Identify which cell holds the provided text, then report its [x, y] central coordinate. 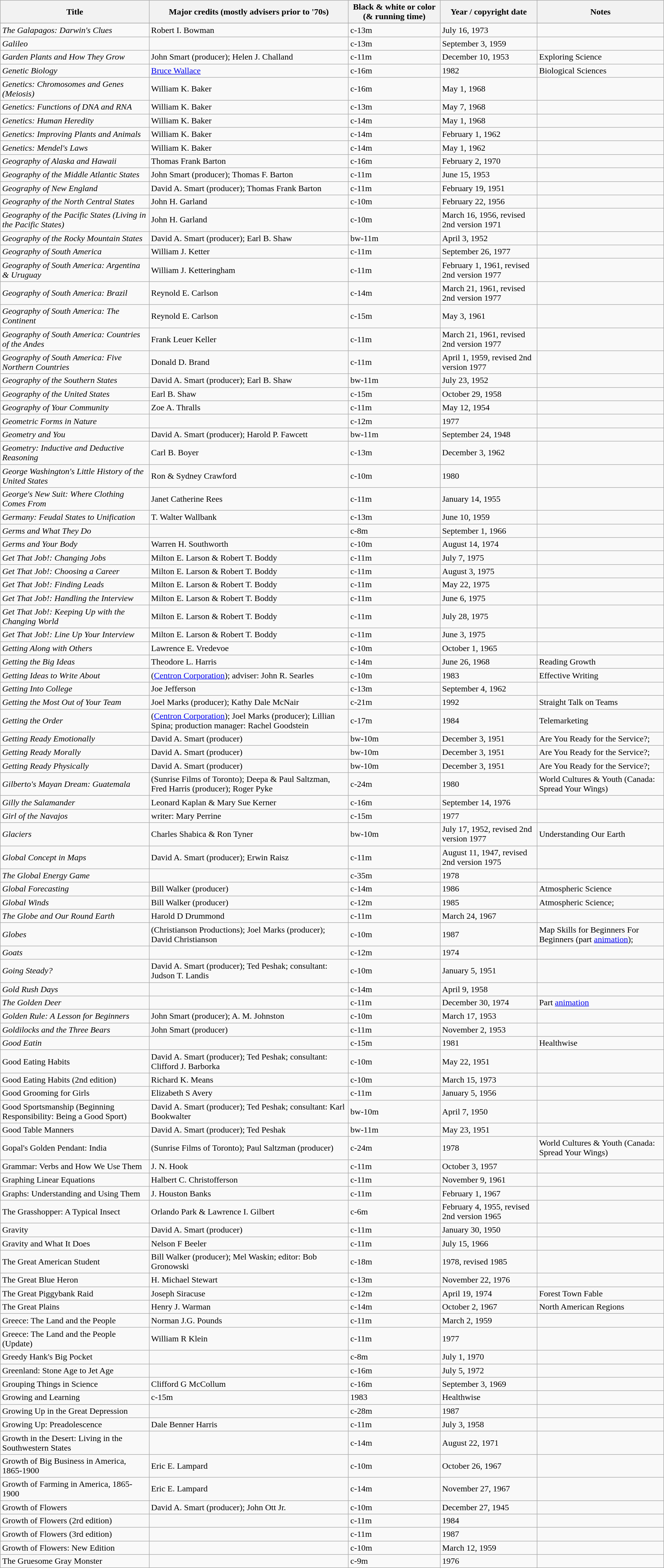
Get That Job!: Finding Leads [75, 585]
1986 [489, 889]
T. Walter Wallbank [249, 517]
Goldilocks and the Three Bears [75, 1030]
November 22, 1976 [489, 1280]
Geography of South America: The Continent [75, 316]
Genetics: Functions of DNA and RNA [75, 107]
December 27, 1945 [489, 1507]
Geography of South America: Five Northern Countries [75, 362]
Growth of Farming in America, 1865-1900 [75, 1489]
(Centron Corporation); adviser: John R. Searles [249, 675]
December 30, 1974 [489, 1003]
March 15, 1973 [489, 1080]
November 27, 1967 [489, 1489]
Geography of the Rocky Mountain States [75, 238]
Getting Ready Morally [75, 752]
February 1, 1961, revised 2nd version 1977 [489, 270]
September 1, 1966 [489, 531]
David A. Smart (producer); Thomas Frank Barton [249, 188]
July 23, 1952 [489, 380]
Growth of Flowers [75, 1507]
July 3, 1958 [489, 1424]
October 3, 1957 [489, 1166]
Gilly the Salamander [75, 802]
Straight Talk on Teams [600, 702]
Halbert C. Christofferson [249, 1180]
Gilberto's Mayan Dream: Guatemala [75, 784]
January 30, 1950 [489, 1230]
Telemarketing [600, 721]
Forest Town Fable [600, 1294]
David A. Smart (producer); Ted Peshak; consultant: Clifford J. Barborka [249, 1062]
1992 [489, 702]
Globes [75, 934]
September 14, 1976 [489, 802]
c-6m [394, 1211]
Growth of Flowers (2rd edition) [75, 1521]
Janet Catherine Rees [249, 499]
Carl B. Boyer [249, 452]
Theodore L. Harris [249, 662]
Thomas Frank Barton [249, 161]
Henry J. Warman [249, 1307]
March 24, 1967 [489, 916]
Geography of South America [75, 252]
November 2, 1953 [489, 1030]
Elizabeth S Avery [249, 1093]
August 14, 1974 [489, 544]
Going Steady? [75, 971]
May 22, 1951 [489, 1062]
Greece: The Land and the People [75, 1320]
December 3, 1962 [489, 452]
The Great American Student [75, 1262]
December 10, 1953 [489, 57]
Geography of South America: Countries of the Andes [75, 339]
Genetics: Human Heredity [75, 121]
January 5, 1956 [489, 1093]
April 7, 1950 [489, 1111]
Getting Ready Emotionally [75, 739]
Grouping Things in Science [75, 1384]
June 10, 1959 [489, 517]
July 1, 1970 [489, 1357]
George's New Suit: Where Clothing Comes From [75, 499]
Genetic Biology [75, 71]
The Globe and Our Round Earth [75, 916]
Geography of the Middle Atlantic States [75, 174]
c-35m [394, 875]
September 24, 1948 [489, 434]
The Grasshopper: A Typical Insect [75, 1211]
Warren H. Southworth [249, 544]
Geometry and You [75, 434]
Getting Along with Others [75, 648]
1985 [489, 902]
Map Skills for Beginners For Beginners (part animation); [600, 934]
September 26, 1977 [489, 252]
Get That Job!: Handling the Interview [75, 598]
Global Concept in Maps [75, 857]
Effective Writing [600, 675]
Year / copyright date [489, 12]
Gold Rush Days [75, 989]
Get That Job!: Choosing a Career [75, 571]
Geography of the Southern States [75, 380]
1981 [489, 1043]
Good Eating Habits [75, 1062]
Black & white or color (& running time) [394, 12]
c-28m [394, 1411]
Get That Job!: Changing Jobs [75, 558]
c-17m [394, 721]
September 3, 1969 [489, 1384]
Notes [600, 12]
Understanding Our Earth [600, 834]
Garden Plants and How They Grow [75, 57]
Harold D Drummond [249, 916]
March 12, 1959 [489, 1548]
October 2, 1967 [489, 1307]
Clifford G McCollum [249, 1384]
Glaciers [75, 834]
Getting Ideas to Write About [75, 675]
Title [75, 12]
Geography of New England [75, 188]
February 4, 1955, revised 2nd version 1965 [489, 1211]
May 12, 1954 [489, 407]
Germany: Feudal States to Unification [75, 517]
Geography of South America: Brazil [75, 293]
Galileo [75, 44]
J. N. Hook [249, 1166]
The Golden Deer [75, 1003]
March 17, 1953 [489, 1016]
1976 [489, 1561]
Geography of South America: Argentina & Uruguay [75, 270]
January 5, 1951 [489, 971]
May 22, 1975 [489, 585]
September 3, 1959 [489, 44]
Reading Growth [600, 662]
September 4, 1962 [489, 689]
Major credits (mostly advisers prior to '70s) [249, 12]
Good Eatin [75, 1043]
July 15, 1966 [489, 1244]
October 26, 1967 [489, 1466]
Richard K. Means [249, 1080]
(Sunrise Films of Toronto); Deepa & Paul Saltzman, Fred Harris (producer); Roger Pyke [249, 784]
Joe Jefferson [249, 689]
Geography of the Pacific States (Living in the Pacific States) [75, 220]
Grammar: Verbs and How We Use Them [75, 1166]
George Washington's Little History of the United States [75, 476]
Golden Rule: A Lesson for Beginners [75, 1016]
Good Sportsmanship (Beginning Responsibility: Being a Good Sport) [75, 1111]
Ron & Sydney Crawford [249, 476]
October 29, 1958 [489, 394]
February 1, 1967 [489, 1193]
The Galapagos: Darwin's Clues [75, 30]
(Christianson Productions); Joel Marks (producer); David Christianson [249, 934]
May 7, 1968 [489, 107]
David A. Smart (producer); Harold P. Fawcett [249, 434]
April 9, 1958 [489, 989]
March 16, 1956, revised 2nd version 1971 [489, 220]
Lawrence E. Vredevoe [249, 648]
William J. Ketter [249, 252]
July 28, 1975 [489, 616]
William R Klein [249, 1339]
Gravity and What It Does [75, 1244]
Geography of the North Central States [75, 202]
(Centron Corporation); Joel Marks (producer); Lillian Spina; production manager: Rachel Goodstein [249, 721]
Global Winds [75, 902]
Germs and What They Do [75, 531]
Frank Leuer Keller [249, 339]
Gopal's Golden Pendant: India [75, 1148]
c-21m [394, 702]
Greedy Hank's Big Pocket [75, 1357]
Norman J.G. Pounds [249, 1320]
The Global Energy Game [75, 875]
William J. Ketteringham [249, 270]
Robert I. Bowman [249, 30]
February 22, 1956 [489, 202]
Goats [75, 952]
The Great Blue Heron [75, 1280]
Atmospheric Science; [600, 902]
The Gruesome Gray Monster [75, 1561]
1982 [489, 71]
Getting the Big Ideas [75, 662]
Getting the Order [75, 721]
Atmospheric Science [600, 889]
June 6, 1975 [489, 598]
July 16, 1973 [489, 30]
Nelson F Beeler [249, 1244]
Girl of the Navajos [75, 816]
Growing Up: Preadolescence [75, 1424]
July 5, 1972 [489, 1370]
May 3, 1961 [489, 316]
Get That Job!: Line Up Your Interview [75, 635]
Graphs: Understanding and Using Them [75, 1193]
Exploring Science [600, 57]
April 19, 1974 [489, 1294]
David A. Smart (producer); John Ott Jr. [249, 1507]
February 2, 1970 [489, 161]
Bruce Wallace [249, 71]
April 3, 1952 [489, 238]
Zoe A. Thralls [249, 407]
writer: Mary Perrine [249, 816]
June 15, 1953 [489, 174]
November 9, 1961 [489, 1180]
North American Regions [600, 1307]
August 3, 1975 [489, 571]
Growing Up in the Great Depression [75, 1411]
Genetics: Improving Plants and Animals [75, 134]
Genetics: Chromosomes and Genes (Meiosis) [75, 89]
1974 [489, 952]
Geography of the United States [75, 394]
David A. Smart (producer); Ted Peshak; consultant: Judson T. Landis [249, 971]
Earl B. Shaw [249, 394]
Good Grooming for Girls [75, 1093]
Greece: The Land and the People (Update) [75, 1339]
Germs and Your Body [75, 544]
August 11, 1947, revised 2nd version 1975 [489, 857]
Bill Walker (producer); Mel Waskin; editor: Bob Gronowski [249, 1262]
David A. Smart (producer); Ted Peshak [249, 1130]
April 1, 1959, revised 2nd version 1977 [489, 362]
The Great Piggybank Raid [75, 1294]
May 1, 1962 [489, 148]
August 22, 1971 [489, 1442]
The Great Plains [75, 1307]
Greenland: Stone Age to Jet Age [75, 1370]
July 17, 1952, revised 2nd version 1977 [489, 834]
May 23, 1951 [489, 1130]
February 19, 1951 [489, 188]
February 1, 1962 [489, 134]
Global Forecasting [75, 889]
Getting Ready Physically [75, 766]
March 2, 1959 [489, 1320]
Getting the Most Out of Your Team [75, 702]
Growth of Big Business in America, 1865-1900 [75, 1466]
January 14, 1955 [489, 499]
Joseph Siracuse [249, 1294]
Growing and Learning [75, 1397]
Geography of Alaska and Hawaii [75, 161]
Geography of Your Community [75, 407]
Part animation [600, 1003]
(Sunrise Films of Toronto); Paul Saltzman (producer) [249, 1148]
Good Table Manners [75, 1130]
Genetics: Mendel's Laws [75, 148]
Good Eating Habits (2nd edition) [75, 1080]
c-9m [394, 1561]
Dale Benner Harris [249, 1424]
June 3, 1975 [489, 635]
Leonard Kaplan & Mary Sue Kerner [249, 802]
Growth of Flowers (3rd edition) [75, 1534]
David A. Smart (producer); Ted Peshak; consultant: Karl Bookwalter [249, 1111]
H. Michael Stewart [249, 1280]
Get That Job!: Keeping Up with the Changing World [75, 616]
Orlando Park & Lawrence I. Gilbert [249, 1211]
David A. Smart (producer); Erwin Raisz [249, 857]
October 1, 1965 [489, 648]
Biological Sciences [600, 71]
John Smart (producer); Thomas F. Barton [249, 174]
c-18m [394, 1262]
Getting Into College [75, 689]
Geometry: Inductive and Deductive Reasoning [75, 452]
June 26, 1968 [489, 662]
Joel Marks (producer); Kathy Dale McNair [249, 702]
Growth in the Desert: Living in the Southwestern States [75, 1442]
John Smart (producer); A. M. Johnston [249, 1016]
Geometric Forms in Nature [75, 421]
Graphing Linear Equations [75, 1180]
Growth of Flowers: New Edition [75, 1548]
July 7, 1975 [489, 558]
John Smart (producer) [249, 1030]
1978, revised 1985 [489, 1262]
J. Houston Banks [249, 1193]
John Smart (producer); Helen J. Challand [249, 57]
Donald D. Brand [249, 362]
Gravity [75, 1230]
Charles Shabica & Ron Tyner [249, 834]
